Return (x, y) of the center of cell containing provided text 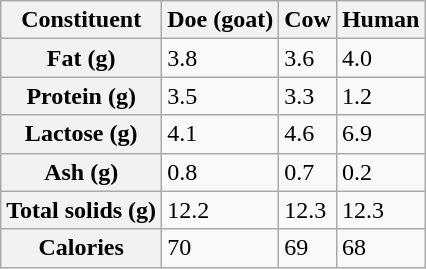
Lactose (g) (82, 134)
Cow (308, 20)
Ash (g) (82, 172)
68 (380, 248)
Doe (goat) (220, 20)
6.9 (380, 134)
0.7 (308, 172)
Human (380, 20)
3.6 (308, 58)
Constituent (82, 20)
Calories (82, 248)
0.2 (380, 172)
3.5 (220, 96)
3.3 (308, 96)
Protein (g) (82, 96)
4.0 (380, 58)
1.2 (380, 96)
4.1 (220, 134)
4.6 (308, 134)
Fat (g) (82, 58)
3.8 (220, 58)
70 (220, 248)
0.8 (220, 172)
12.2 (220, 210)
Total solids (g) (82, 210)
69 (308, 248)
